Output the [x, y] coordinate of the center of the cell containing the given text.  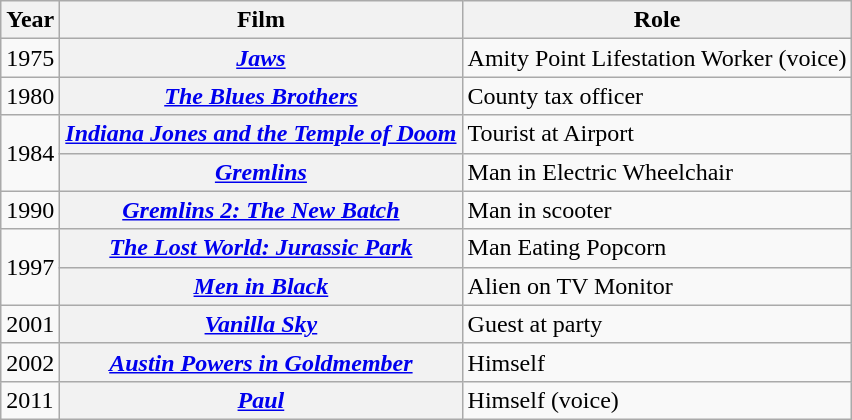
Gremlins 2: The New Batch [261, 210]
Himself (voice) [657, 400]
Tourist at Airport [657, 134]
Jaws [261, 58]
Austin Powers in Goldmember [261, 362]
Amity Point Lifestation Worker (voice) [657, 58]
Paul [261, 400]
Himself [657, 362]
Man Eating Popcorn [657, 248]
Alien on TV Monitor [657, 286]
County tax officer [657, 96]
1997 [30, 267]
Film [261, 20]
1975 [30, 58]
2001 [30, 324]
The Lost World: Jurassic Park [261, 248]
1984 [30, 153]
Gremlins [261, 172]
Guest at party [657, 324]
Man in scooter [657, 210]
1980 [30, 96]
Role [657, 20]
Indiana Jones and the Temple of Doom [261, 134]
2011 [30, 400]
Year [30, 20]
Man in Electric Wheelchair [657, 172]
Men in Black [261, 286]
2002 [30, 362]
The Blues Brothers [261, 96]
1990 [30, 210]
Vanilla Sky [261, 324]
